Extract the (X, Y) coordinate from the center of the cell holding the provided text.  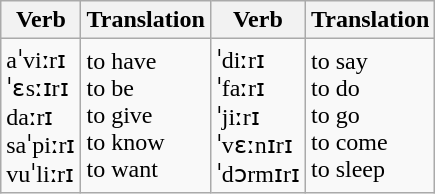
ˈdiːrɪ ˈfaːrɪ ˈjiːrɪ ˈvɛːnɪrɪ ˈdɔrmɪrɪ (258, 116)
to say to do to go to come to sleep (370, 116)
to have to be to give to know to want (146, 116)
aˈviːrɪ ˈɛsːɪrɪ daːrɪ saˈpiːrɪ vuˈliːrɪ (41, 116)
